Pinpoint the cell where the given text exists, returning its [x, y] midpoint coordinate. 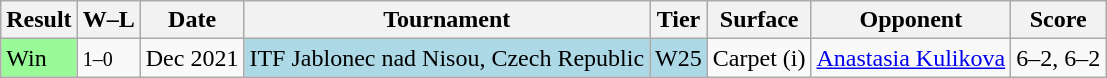
ITF Jablonec nad Nisou, Czech Republic [447, 58]
Tier [679, 20]
Result [39, 20]
Anastasia Kulikova [911, 58]
Dec 2021 [192, 58]
W25 [679, 58]
Opponent [911, 20]
Win [39, 58]
W–L [108, 20]
Tournament [447, 20]
Date [192, 20]
1–0 [108, 58]
Score [1058, 20]
Surface [759, 20]
Carpet (i) [759, 58]
6–2, 6–2 [1058, 58]
